Find where the given text appears and provide that cell's center as (x, y) coordinate. 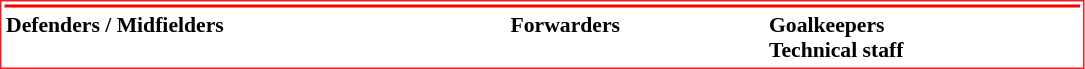
Forwarders (636, 37)
GoalkeepersTechnical staff (924, 37)
Defenders / Midfielders (254, 37)
